For the text-containing cell, return its midpoint in (x, y) coordinate format. 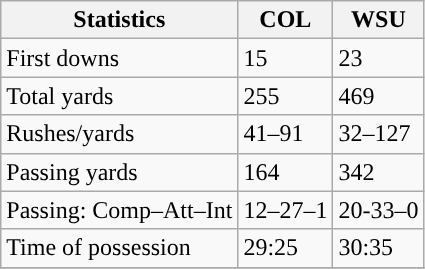
WSU (378, 20)
469 (378, 96)
Time of possession (120, 248)
29:25 (286, 248)
First downs (120, 58)
30:35 (378, 248)
Passing: Comp–Att–Int (120, 210)
342 (378, 172)
15 (286, 58)
Total yards (120, 96)
COL (286, 20)
Rushes/yards (120, 134)
20-33–0 (378, 210)
12–27–1 (286, 210)
255 (286, 96)
Statistics (120, 20)
23 (378, 58)
Passing yards (120, 172)
164 (286, 172)
41–91 (286, 134)
32–127 (378, 134)
